For the text-containing cell, return its midpoint in [x, y] coordinate format. 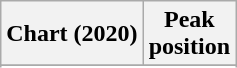
Peakposition [189, 34]
Chart (2020) [72, 34]
